Output the [x, y] coordinate of the center of the cell containing the given text.  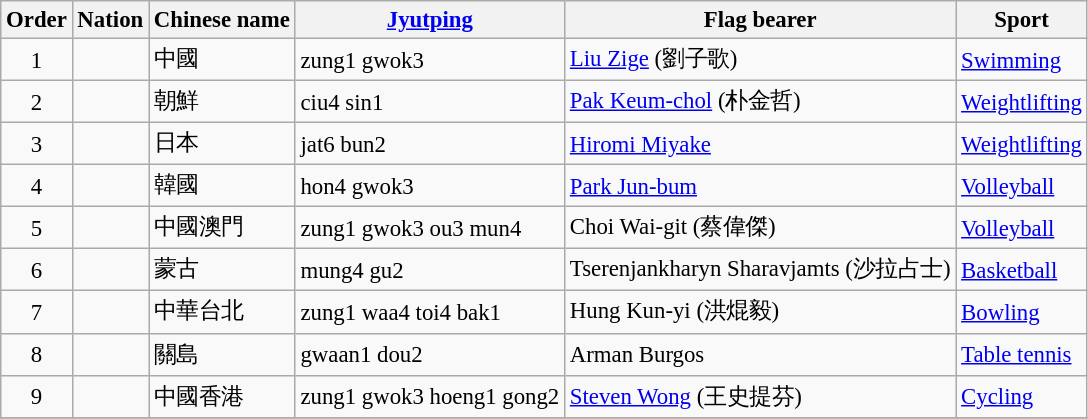
蒙古 [222, 270]
Tserenjankharyn Sharavjamts (沙拉占士) [760, 270]
ciu4 sin1 [430, 102]
mung4 gu2 [430, 270]
Jyutping [430, 20]
Nation [110, 20]
Hiromi Miyake [760, 144]
Bowling [1022, 312]
韓國 [222, 186]
Pak Keum-chol (朴金哲) [760, 102]
hon4 gwok3 [430, 186]
Chinese name [222, 20]
gwaan1 dou2 [430, 354]
1 [36, 60]
Cycling [1022, 396]
Order [36, 20]
Basketball [1022, 270]
朝鮮 [222, 102]
jat6 bun2 [430, 144]
6 [36, 270]
中華台北 [222, 312]
Arman Burgos [760, 354]
3 [36, 144]
Park Jun-bum [760, 186]
Flag bearer [760, 20]
Steven Wong (王史提芬) [760, 396]
9 [36, 396]
4 [36, 186]
zung1 gwok3 hoeng1 gong2 [430, 396]
Hung Kun-yi (洪焜毅) [760, 312]
Liu Zige (劉子歌) [760, 60]
日本 [222, 144]
中國香港 [222, 396]
7 [36, 312]
Table tennis [1022, 354]
中國澳門 [222, 228]
zung1 gwok3 [430, 60]
2 [36, 102]
關島 [222, 354]
Choi Wai-git (蔡偉傑) [760, 228]
中國 [222, 60]
5 [36, 228]
8 [36, 354]
zung1 waa4 toi4 bak1 [430, 312]
zung1 gwok3 ou3 mun4 [430, 228]
Swimming [1022, 60]
Sport [1022, 20]
